From the cell containing the given text, extract its center point as (x, y) coordinate. 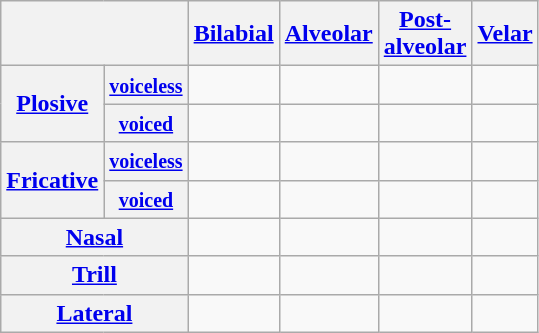
Bilabial (234, 34)
Velar (505, 34)
Post-alveolar (425, 34)
Nasal (94, 237)
Alveolar (328, 34)
Trill (94, 275)
Plosive (52, 104)
Fricative (52, 180)
Lateral (94, 313)
